Extract the [X, Y] coordinate from the center of the cell holding the provided text.  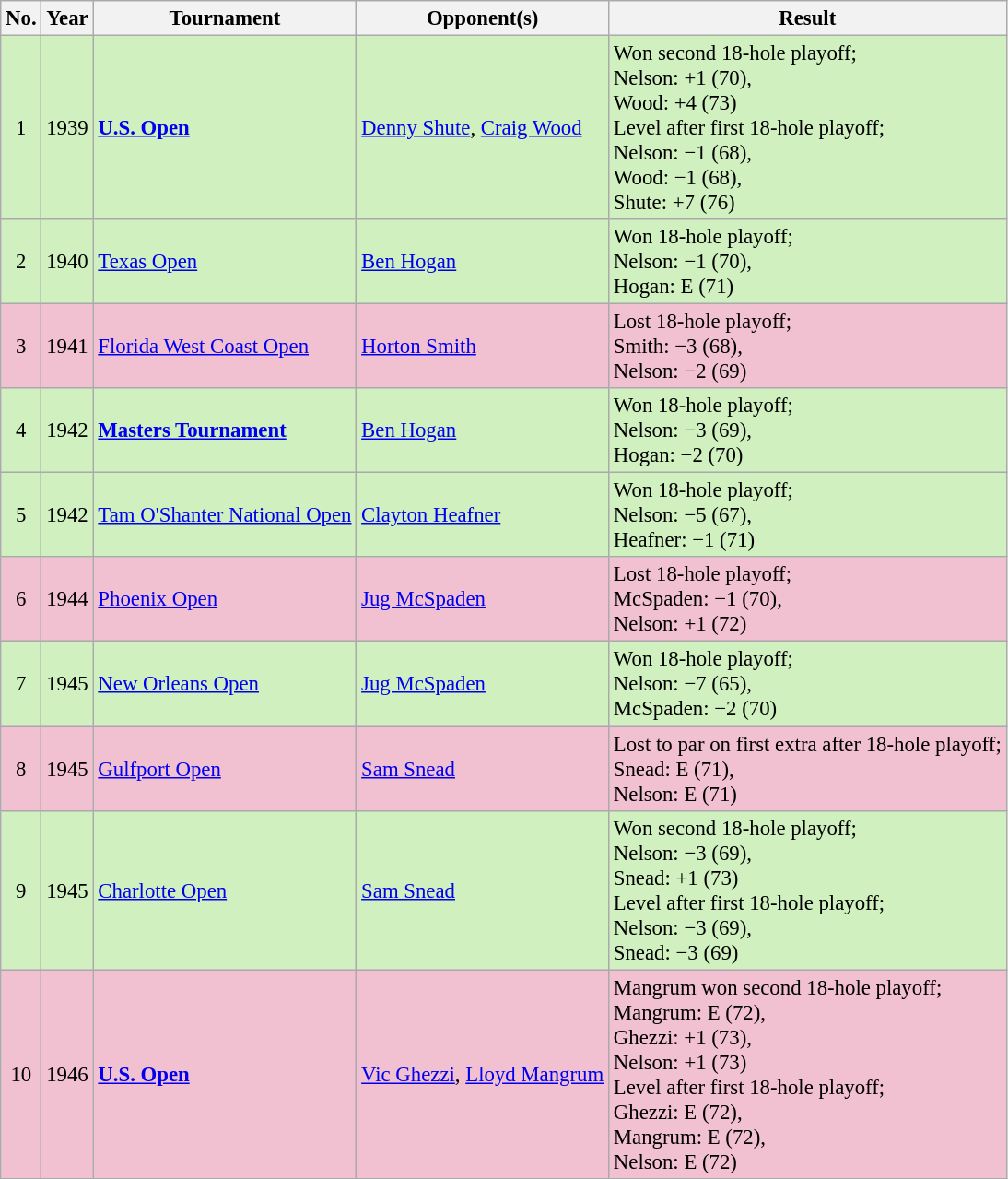
1946 [67, 1075]
Year [67, 18]
Gulfport Open [225, 769]
1941 [67, 347]
Won 18-hole playoff;Nelson: −3 (69),Hogan: −2 (70) [808, 430]
Phoenix Open [225, 599]
Won second 18-hole playoff;Nelson: +1 (70),Wood: +4 (73)Level after first 18-hole playoff;Nelson: −1 (68),Wood: −1 (68),Shute: +7 (76) [808, 128]
Won second 18-hole playoff;Nelson: −3 (69),Snead: +1 (73)Level after first 18-hole playoff;Nelson: −3 (69),Snead: −3 (69) [808, 890]
1944 [67, 599]
Horton Smith [483, 347]
1940 [67, 262]
3 [21, 347]
Won 18-hole playoff;Nelson: −1 (70),Hogan: E (71) [808, 262]
Lost 18-hole playoff;Smith: −3 (68),Nelson: −2 (69) [808, 347]
2 [21, 262]
Tournament [225, 18]
6 [21, 599]
10 [21, 1075]
7 [21, 684]
Masters Tournament [225, 430]
4 [21, 430]
Charlotte Open [225, 890]
Won 18-hole playoff;Nelson: −7 (65),McSpaden: −2 (70) [808, 684]
Vic Ghezzi, Lloyd Mangrum [483, 1075]
Lost 18-hole playoff;McSpaden: −1 (70),Nelson: +1 (72) [808, 599]
Result [808, 18]
Lost to par on first extra after 18-hole playoff;Snead: E (71),Nelson: E (71) [808, 769]
5 [21, 515]
9 [21, 890]
Won 18-hole playoff;Nelson: −5 (67),Heafner: −1 (71) [808, 515]
Texas Open [225, 262]
1939 [67, 128]
8 [21, 769]
Opponent(s) [483, 18]
Tam O'Shanter National Open [225, 515]
Florida West Coast Open [225, 347]
Denny Shute, Craig Wood [483, 128]
Clayton Heafner [483, 515]
No. [21, 18]
1 [21, 128]
New Orleans Open [225, 684]
